Identify which cell holds the provided text, then report its [X, Y] central coordinate. 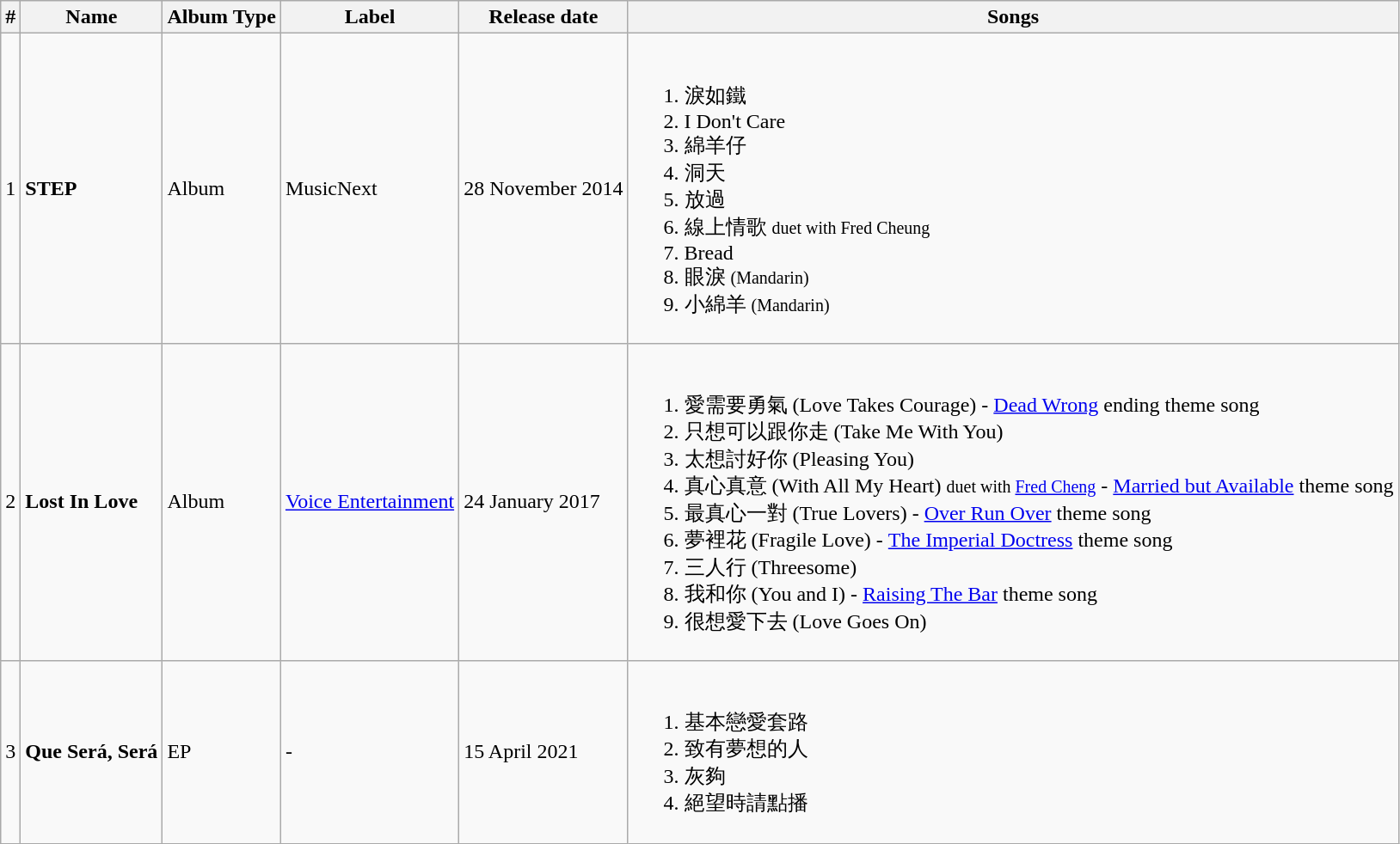
15 April 2021 [543, 752]
Name [91, 17]
# [10, 17]
淚如鐵I Don't Care綿羊仔洞天放過線上情歌 duet with Fred CheungBread眼淚 (Mandarin)小綿羊 (Mandarin) [1013, 189]
3 [10, 752]
Songs [1013, 17]
Album Type [222, 17]
MusicNext [370, 189]
Lost In Love [91, 502]
24 January 2017 [543, 502]
STEP [91, 189]
基本戀愛套路致有夢想的人灰夠絕望時請點播 [1013, 752]
Release date [543, 17]
Que Será, Será [91, 752]
EP [222, 752]
- [370, 752]
Label [370, 17]
28 November 2014 [543, 189]
2 [10, 502]
Voice Entertainment [370, 502]
1 [10, 189]
